Locate the cell with the specified text and output its [x, y] center coordinate. 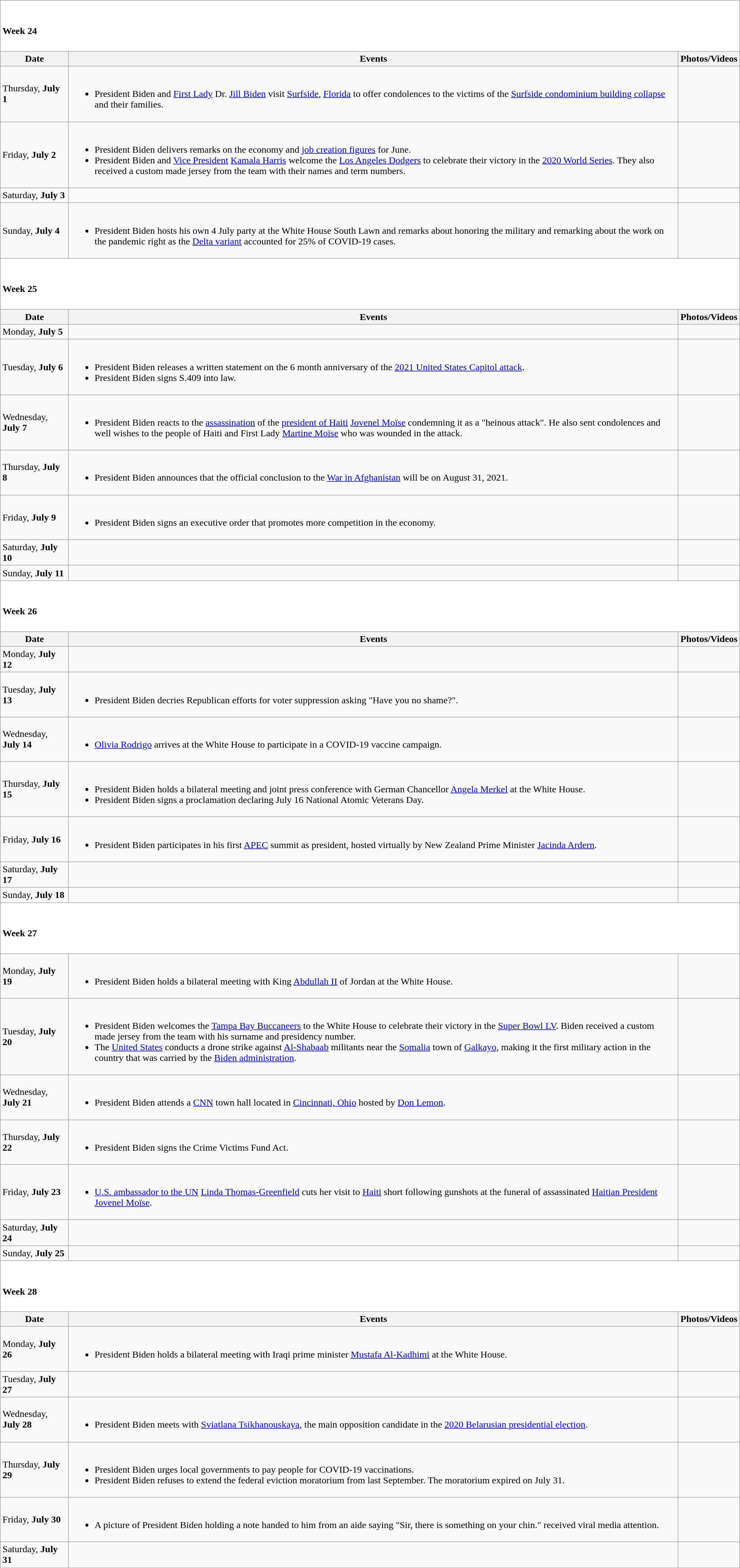
Friday, July 16 [35, 839]
Sunday, July 4 [35, 231]
President Biden signs the Crime Victims Fund Act. [374, 1142]
President Biden participates in his first APEC summit as president, hosted virtually by New Zealand Prime Minister Jacinda Ardern. [374, 839]
Week 24 [370, 26]
President Biden decries Republican efforts for voter suppression asking "Have you no shame?". [374, 695]
A picture of President Biden holding a note handed to him from an aide saying "Sir, there is something on your chin." received viral media attention. [374, 1520]
President Biden holds a bilateral meeting with King Abdullah II of Jordan at the White House. [374, 975]
President Biden signs an executive order that promotes more competition in the economy. [374, 517]
Sunday, July 18 [35, 895]
Thursday, July 15 [35, 789]
Tuesday, July 20 [35, 1037]
Friday, July 30 [35, 1520]
Saturday, July 17 [35, 875]
Thursday, July 29 [35, 1470]
President Biden attends a CNN town hall located in Cincinnati, Ohio hosted by Don Lemon. [374, 1097]
Saturday, July 10 [35, 552]
Tuesday, July 27 [35, 1384]
Thursday, July 8 [35, 472]
Monday, July 19 [35, 975]
Friday, July 9 [35, 517]
Tuesday, July 6 [35, 367]
Week 25 [370, 284]
Sunday, July 25 [35, 1253]
President Biden announces that the official conclusion to the War in Afghanistan will be on August 31, 2021. [374, 472]
Week 26 [370, 606]
Monday, July 26 [35, 1349]
Wednesday, July 7 [35, 422]
Tuesday, July 13 [35, 695]
Monday, July 5 [35, 332]
Week 27 [370, 928]
President Biden holds a bilateral meeting with Iraqi prime minister Mustafa Al-Kadhimi at the White House. [374, 1349]
Olivia Rodrigo arrives at the White House to participate in a COVID-19 vaccine campaign. [374, 739]
Saturday, July 31 [35, 1555]
Thursday, July 22 [35, 1142]
Friday, July 2 [35, 155]
Sunday, July 11 [35, 573]
Wednesday, July 28 [35, 1419]
Friday, July 23 [35, 1192]
Week 28 [370, 1286]
Wednesday, July 14 [35, 739]
Wednesday, July 21 [35, 1097]
Thursday, July 1 [35, 94]
President Biden meets with Sviatlana Tsikhanouskaya, the main opposition candidate in the 2020 Belarusian presidential election. [374, 1419]
Saturday, July 3 [35, 195]
Saturday, July 24 [35, 1233]
Monday, July 12 [35, 659]
